Scan for the cell matching the given text and deliver its (X, Y) coordinate at center. 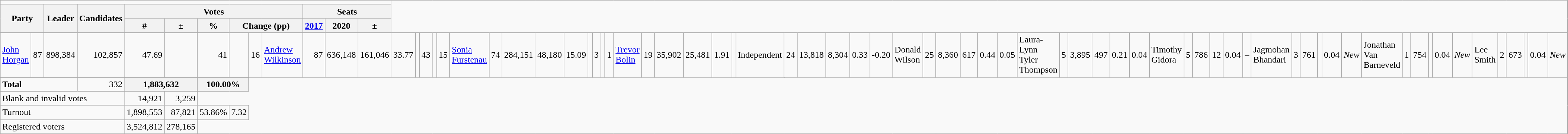
8,360 (948, 55)
7.32 (239, 112)
0.44 (988, 55)
53.86% (214, 112)
43 (426, 55)
Timothy Gidora (1167, 55)
Blank and invalid votes (63, 98)
12 (1217, 55)
636,148 (342, 55)
0.05 (1008, 55)
Jonathan Van Barneveld (1382, 55)
41 (214, 55)
3,524,812 (144, 127)
617 (969, 55)
15 (443, 55)
Andrew Wilkinson (282, 55)
48,180 (549, 55)
497 (1101, 55)
Independent (760, 55)
33.77 (403, 55)
% (214, 26)
# (144, 26)
2017 (314, 26)
761 (1309, 55)
– (1247, 55)
161,046 (374, 55)
100.00% (223, 84)
87,821 (181, 112)
Trevor Bolin (628, 55)
786 (1201, 55)
1,898,553 (144, 112)
278,165 (181, 127)
898,384 (60, 55)
Seats (347, 12)
Total (39, 84)
0.33 (860, 55)
2 (1502, 55)
19 (648, 55)
102,857 (100, 55)
8,304 (838, 55)
2020 (342, 26)
1,883,632 (161, 84)
35,902 (669, 55)
0.21 (1120, 55)
Leader (60, 19)
1.91 (722, 55)
Sonia Furstenau (470, 55)
Jagmohan Bhandari (1271, 55)
754 (1420, 55)
16 (255, 55)
15.09 (576, 55)
-0.20 (881, 55)
25,481 (697, 55)
13,818 (811, 55)
25 (929, 55)
673 (1515, 55)
332 (100, 84)
47.69 (144, 55)
Registered voters (63, 127)
Lee Smith (1485, 55)
Votes (214, 12)
Candidates (100, 19)
Party (22, 19)
3,895 (1080, 55)
Donald Wilson (908, 55)
Turnout (63, 112)
284,151 (519, 55)
3,259 (181, 98)
Change (pp) (266, 26)
14,921 (144, 98)
Laura-Lynn Tyler Thompson (1039, 55)
74 (496, 55)
24 (790, 55)
John Horgan (16, 55)
